Identify which cell holds the provided text, then report its [x, y] central coordinate. 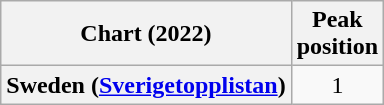
Chart (2022) [146, 34]
1 [337, 85]
Sweden (Sverigetopplistan) [146, 85]
Peakposition [337, 34]
